Identify which cell holds the provided text, then report its (X, Y) central coordinate. 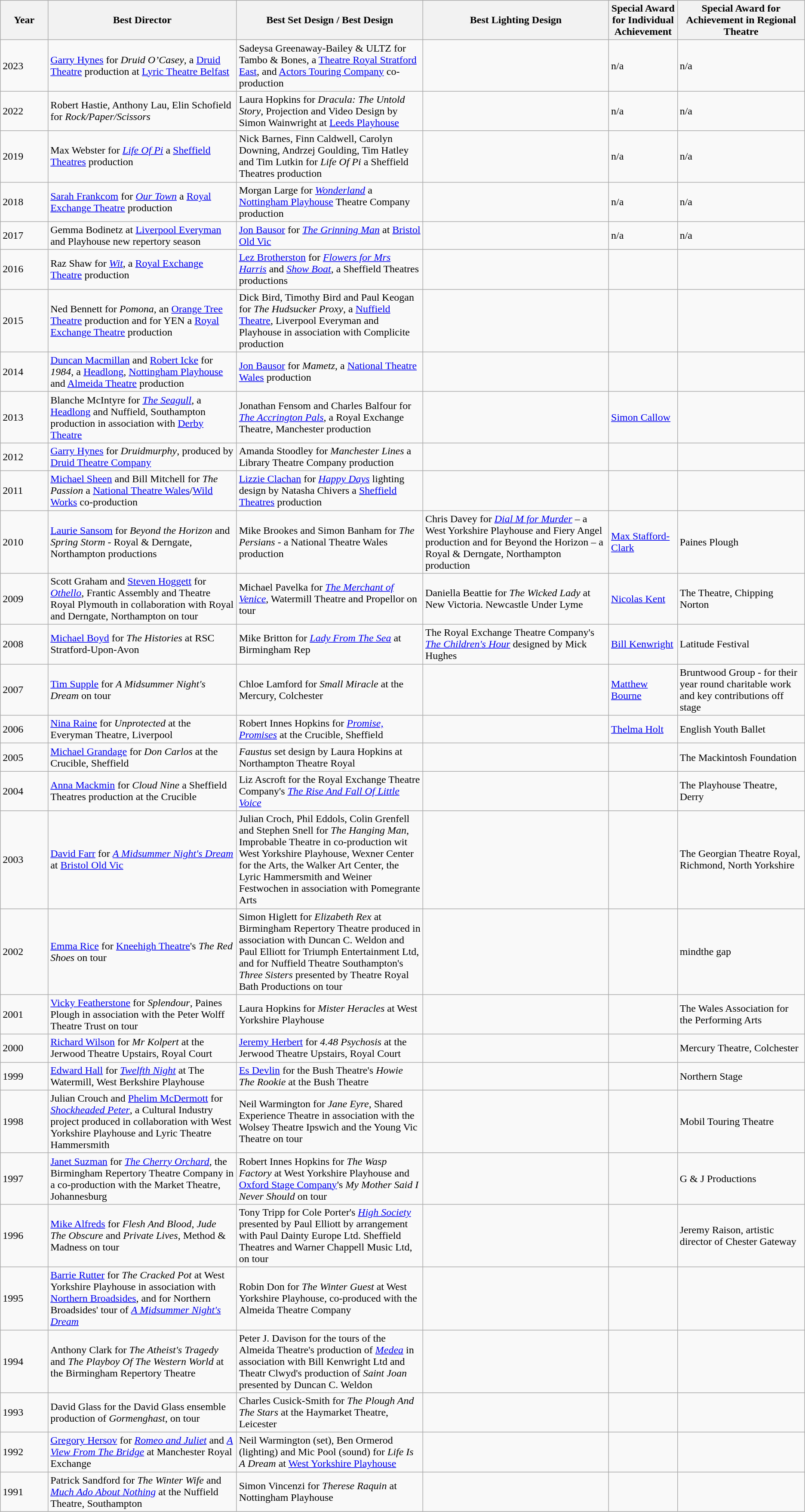
Best Director (142, 20)
2018 (24, 202)
Jon Bausor for Mametz, a National Theatre Wales production (329, 372)
Michael Grandage for Don Carlos at the Crucible, Sheffield (142, 757)
Mike Alfreds for Flesh And Blood, Jude The Obscure and Private Lives, Method & Madness on tour (142, 1235)
mindthe gap (741, 952)
Neil Warmington for Jane Eyre, Shared Experience Theatre in association with the Wolsey Theatre Ipswich and the Young Vic Theatre on tour (329, 1121)
2012 (24, 457)
Emma Rice for Kneehigh Theatre's The Red Shoes on tour (142, 952)
The Playhouse Theatre, Derry (741, 791)
G & J Productions (741, 1179)
Bruntwood Group - for their year round charitable work and key contributions off stage (741, 690)
Sarah Frankcom for Our Town a Royal Exchange Theatre production (142, 202)
Max Stafford-Clark (643, 542)
1995 (24, 1298)
1999 (24, 1076)
Northern Stage (741, 1076)
Best Set Design / Best Design (329, 20)
2002 (24, 952)
2001 (24, 1014)
Nick Barnes, Finn Caldwell, Carolyn Downing, Andrzej Goulding, Tim Hatley and Tim Lutkin for Life Of Pi a Sheffield Theatres production (329, 157)
Max Webster for Life Of Pi a Sheffield Theatres production (142, 157)
Raz Shaw for Wit, a Royal Exchange Theatre production (142, 269)
Liz Ascroft for the Royal Exchange Theatre Company's The Rise And Fall Of Little Voice (329, 791)
Janet Suzman for The Cherry Orchard, the Birmingham Repertory Theatre Company in a co-production with the Market Theatre, Johannesburg (142, 1179)
2000 (24, 1048)
Simon Vincenzi for Therese Raquin at Nottingham Playhouse (329, 1492)
1998 (24, 1121)
Chloe Lamford for Small Miracle at the Mercury, Colchester (329, 690)
Laura Hopkins for Mister Heracles at West Yorkshire Playhouse (329, 1014)
1996 (24, 1235)
2014 (24, 372)
Laurie Sansom for Beyond the Horizon and Spring Storm - Royal & Derngate, Northampton productions (142, 542)
Michael Boyd for The Histories at RSC Stratford-Upon-Avon (142, 644)
Latitude Festival (741, 644)
Nicolas Kent (643, 599)
1991 (24, 1492)
The Georgian Theatre Royal, Richmond, North Yorkshire (741, 859)
Edward Hall for Twelfth Night at The Watermill, West Berkshire Playhouse (142, 1076)
Nina Raine for Unprotected at the Everyman Theatre, Liverpool (142, 730)
Amanda Stoodley for Manchester Lines a Library Theatre Company production (329, 457)
David Glass for the David Glass ensemble production of Gormenghast, on tour (142, 1413)
The Mackintosh Foundation (741, 757)
Blanche McIntyre for The Seagull, a Headlong and Nuffield, Southampton production in association with Derby Theatre (142, 417)
Charles Cusick-Smith for The Plough And The Stars at the Haymarket Theatre, Leicester (329, 1413)
Sadeysa Greenaway-Bailey & ULTZ for Tambo & Bones, a Theatre Royal Stratford East, and Actors Touring Company co-production (329, 65)
2004 (24, 791)
Laura Hopkins for Dracula: The Untold Story, Projection and Video Design by Simon Wainwright at Leeds Playhouse (329, 111)
1994 (24, 1361)
2019 (24, 157)
Simon Callow (643, 417)
Richard Wilson for Mr Kolpert at the Jerwood Theatre Upstairs, Royal Court (142, 1048)
David Farr for A Midsummer Night's Dream at Bristol Old Vic (142, 859)
Jonathan Fensom and Charles Balfour for The Accrington Pals, a Royal Exchange Theatre, Manchester production (329, 417)
1993 (24, 1413)
2007 (24, 690)
2010 (24, 542)
2016 (24, 269)
Neil Warmington (set), Ben Ormerod (lighting) and Mic Pool (sound) for Life Is A Dream at West Yorkshire Playhouse (329, 1452)
2015 (24, 320)
Robert Innes Hopkins for Promise, Promises at the Crucible, Sheffield (329, 730)
Jeremy Raison, artistic director of Chester Gateway (741, 1235)
2009 (24, 599)
Michael Sheen and Bill Mitchell for The Passion a National Theatre Wales/Wild Works co-production (142, 490)
Ned Bennett for Pomona, an Orange Tree Theatre production and for YEN a Royal Exchange Theatre production (142, 320)
Robert Innes Hopkins for The Wasp Factory at West Yorkshire Playhouse and Oxford Stage Company's My Mother Said I Never Should on tour (329, 1179)
2006 (24, 730)
Paines Plough (741, 542)
Thelma Holt (643, 730)
Mobil Touring Theatre (741, 1121)
The Wales Association for the Performing Arts (741, 1014)
1992 (24, 1452)
Morgan Large for Wonderland a Nottingham Playhouse Theatre Company production (329, 202)
Duncan Macmillan and Robert Icke for 1984, a Headlong, Nottingham Playhouse and Almeida Theatre production (142, 372)
Mike Brookes and Simon Banham for The Persians - a National Theatre Wales production (329, 542)
Faustus set design by Laura Hopkins at Northampton Theatre Royal (329, 757)
Vicky Featherstone for Splendour, Paines Plough in association with the Peter Wolff Theatre Trust on tour (142, 1014)
Mike Britton for Lady From The Sea at Birmingham Rep (329, 644)
English Youth Ballet (741, 730)
2013 (24, 417)
Robin Don for The Winter Guest at West Yorkshire Playhouse, co-produced with the Almeida Theatre Company (329, 1298)
Anna Mackmin for Cloud Nine a Sheffield Theatres production at the Crucible (142, 791)
Es Devlin for the Bush Theatre's Howie The Rookie at the Bush Theatre (329, 1076)
Robert Hastie, Anthony Lau, Elin Schofield for Rock/Paper/Scissors (142, 111)
Special Award for Individual Achievement (643, 20)
Best Lighting Design (516, 20)
2005 (24, 757)
Michael Pavelka for The Merchant of Venice, Watermill Theatre and Propellor on tour (329, 599)
2023 (24, 65)
Lizzie Clachan for Happy Days lighting design by Natasha Chivers a Sheffield Theatres production (329, 490)
Garry Hynes for Druid O’Casey, a Druid Theatre production at Lyric Theatre Belfast (142, 65)
2008 (24, 644)
2022 (24, 111)
2011 (24, 490)
Gemma Bodinetz at Liverpool Everyman and Playhouse new repertory season (142, 236)
Daniella Beattie for The Wicked Lady at New Victoria. Newcastle Under Lyme (516, 599)
Year (24, 20)
Anthony Clark for The Atheist's Tragedy and The Playboy Of The Western World at the Birmingham Repertory Theatre (142, 1361)
2017 (24, 236)
The Royal Exchange Theatre Company's The Children's Hour designed by Mick Hughes (516, 644)
1997 (24, 1179)
Gregory Hersov for Romeo and Juliet and A View From The Bridge at Manchester Royal Exchange (142, 1452)
Jon Bausor for The Grinning Man at Bristol Old Vic (329, 236)
Bill Kenwright (643, 644)
Special Award for Achievement in Regional Theatre (741, 20)
The Theatre, Chipping Norton (741, 599)
Tim Supple for A Midsummer Night's Dream on tour (142, 690)
Patrick Sandford for The Winter Wife and Much Ado About Nothing at the Nuffield Theatre, Southampton (142, 1492)
2003 (24, 859)
Lez Brotherston for Flowers for Mrs Harris and Show Boat, a Sheffield Theatres productions (329, 269)
Garry Hynes for Druidmurphy, produced by Druid Theatre Company (142, 457)
Jeremy Herbert for 4.48 Psychosis at the Jerwood Theatre Upstairs, Royal Court (329, 1048)
Matthew Bourne (643, 690)
Mercury Theatre, Colchester (741, 1048)
